From the cell containing the given text, extract its center point as [X, Y] coordinate. 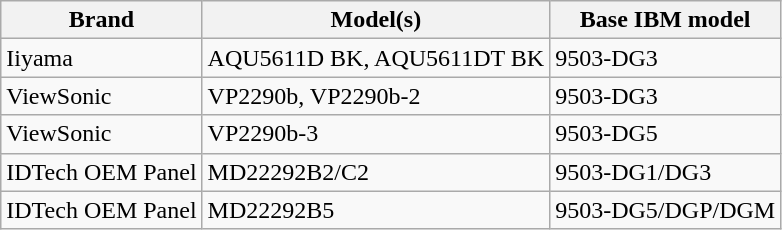
9503-DG5 [666, 134]
Model(s) [376, 20]
9503-DG1/DG3 [666, 172]
VP2290b, VP2290b-2 [376, 96]
Iiyama [102, 58]
MD22292B5 [376, 210]
AQU5611D BK, AQU5611DT BK [376, 58]
9503-DG5/DGP/DGM [666, 210]
Base IBM model [666, 20]
Brand [102, 20]
VP2290b-3 [376, 134]
MD22292B2/C2 [376, 172]
